Output the (x, y) coordinate of the center of the cell containing the given text.  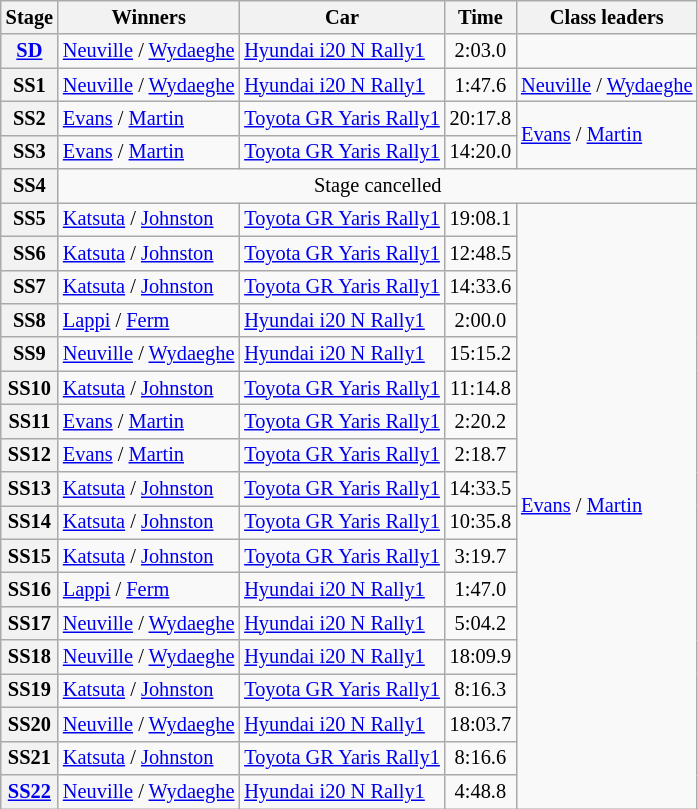
20:17.8 (480, 118)
SS3 (30, 152)
Stage (30, 17)
SS13 (30, 489)
SS11 (30, 421)
18:03.7 (480, 724)
11:14.8 (480, 388)
14:33.6 (480, 287)
1:47.0 (480, 589)
SS9 (30, 354)
SS2 (30, 118)
SS22 (30, 791)
3:19.7 (480, 556)
SS21 (30, 758)
19:08.1 (480, 219)
2:20.2 (480, 421)
SD (30, 51)
SS14 (30, 522)
Winners (148, 17)
Time (480, 17)
Car (342, 17)
8:16.6 (480, 758)
SS7 (30, 287)
18:09.9 (480, 657)
Class leaders (606, 17)
SS6 (30, 253)
SS15 (30, 556)
4:48.8 (480, 791)
SS10 (30, 388)
SS4 (30, 186)
SS8 (30, 320)
14:33.5 (480, 489)
SS12 (30, 455)
5:04.2 (480, 623)
2:00.0 (480, 320)
SS1 (30, 85)
2:18.7 (480, 455)
12:48.5 (480, 253)
2:03.0 (480, 51)
8:16.3 (480, 690)
Stage cancelled (378, 186)
SS16 (30, 589)
15:15.2 (480, 354)
SS17 (30, 623)
SS19 (30, 690)
14:20.0 (480, 152)
SS5 (30, 219)
1:47.6 (480, 85)
10:35.8 (480, 522)
SS18 (30, 657)
SS20 (30, 724)
